For the text-containing cell, return its midpoint in [X, Y] coordinate format. 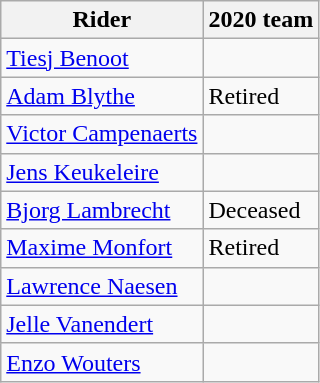
Jelle Vanendert [102, 324]
Jens Keukeleire [102, 172]
Victor Campenaerts [102, 134]
2020 team [261, 20]
Maxime Monfort [102, 248]
Enzo Wouters [102, 362]
Bjorg Lambrecht [102, 210]
Rider [102, 20]
Adam Blythe [102, 96]
Lawrence Naesen [102, 286]
Deceased [261, 210]
Tiesj Benoot [102, 58]
